From the cell containing the given text, extract its center point as [x, y] coordinate. 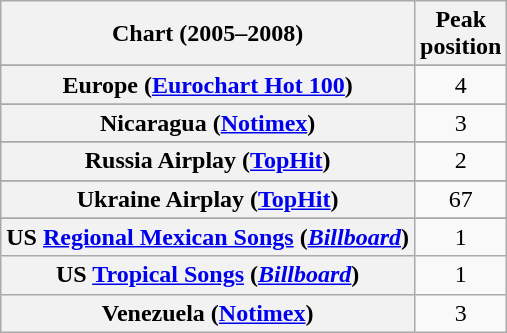
Chart (2005–2008) [208, 34]
67 [461, 199]
Venezuela (Notimex) [208, 313]
US Regional Mexican Songs (Billboard) [208, 237]
Nicaragua (Notimex) [208, 123]
US Tropical Songs (Billboard) [208, 275]
Europe (Eurochart Hot 100) [208, 85]
2 [461, 161]
Peakposition [461, 34]
4 [461, 85]
Ukraine Airplay (TopHit) [208, 199]
Russia Airplay (TopHit) [208, 161]
